From the cell containing the given text, extract its center point as [X, Y] coordinate. 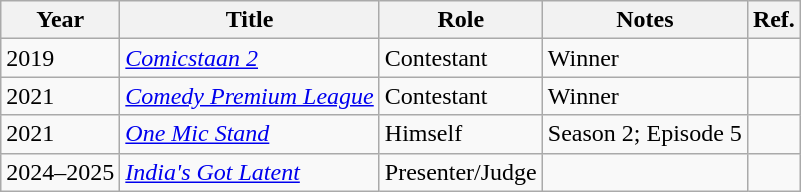
Title [250, 20]
Comedy Premium League [250, 96]
Notes [644, 20]
India's Got Latent [250, 172]
Season 2; Episode 5 [644, 134]
Year [60, 20]
Ref. [774, 20]
Comicstaan 2 [250, 58]
One Mic Stand [250, 134]
Himself [460, 134]
2019 [60, 58]
2024–2025 [60, 172]
Presenter/Judge [460, 172]
Role [460, 20]
